Determine the (X, Y) coordinate at the center of the cell enclosing the given text.  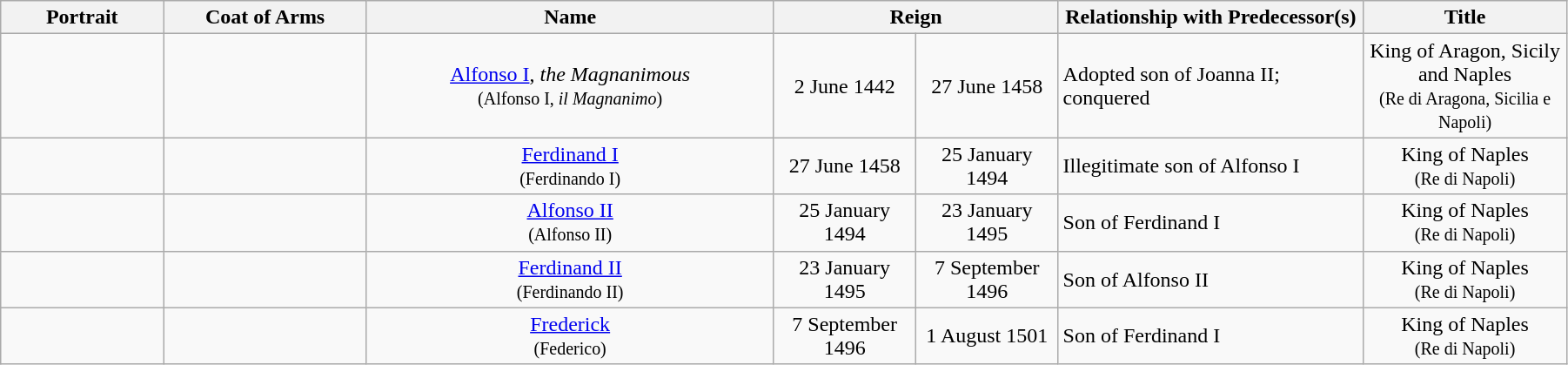
Reign (915, 17)
Alfonso II(Alfonso II) (569, 223)
Son of Alfonso II (1211, 279)
Relationship with Predecessor(s) (1211, 17)
Adopted son of Joanna II; conquered (1211, 85)
Name (569, 17)
Frederick(Federico) (569, 336)
Title (1465, 17)
Portrait (82, 17)
Alfonso I, the Magnanimous(Alfonso I, il Magnanimo) (569, 85)
Illegitimate son of Alfonso I (1211, 166)
King of Aragon, Sicily and Naples(Re di Aragona, Sicilia e Napoli) (1465, 85)
Ferdinand I(Ferdinando I) (569, 166)
2 June 1442 (845, 85)
Ferdinand II(Ferdinando II) (569, 279)
Coat of Arms (265, 17)
1 August 1501 (987, 336)
